From the cell containing the given text, extract its center point as [x, y] coordinate. 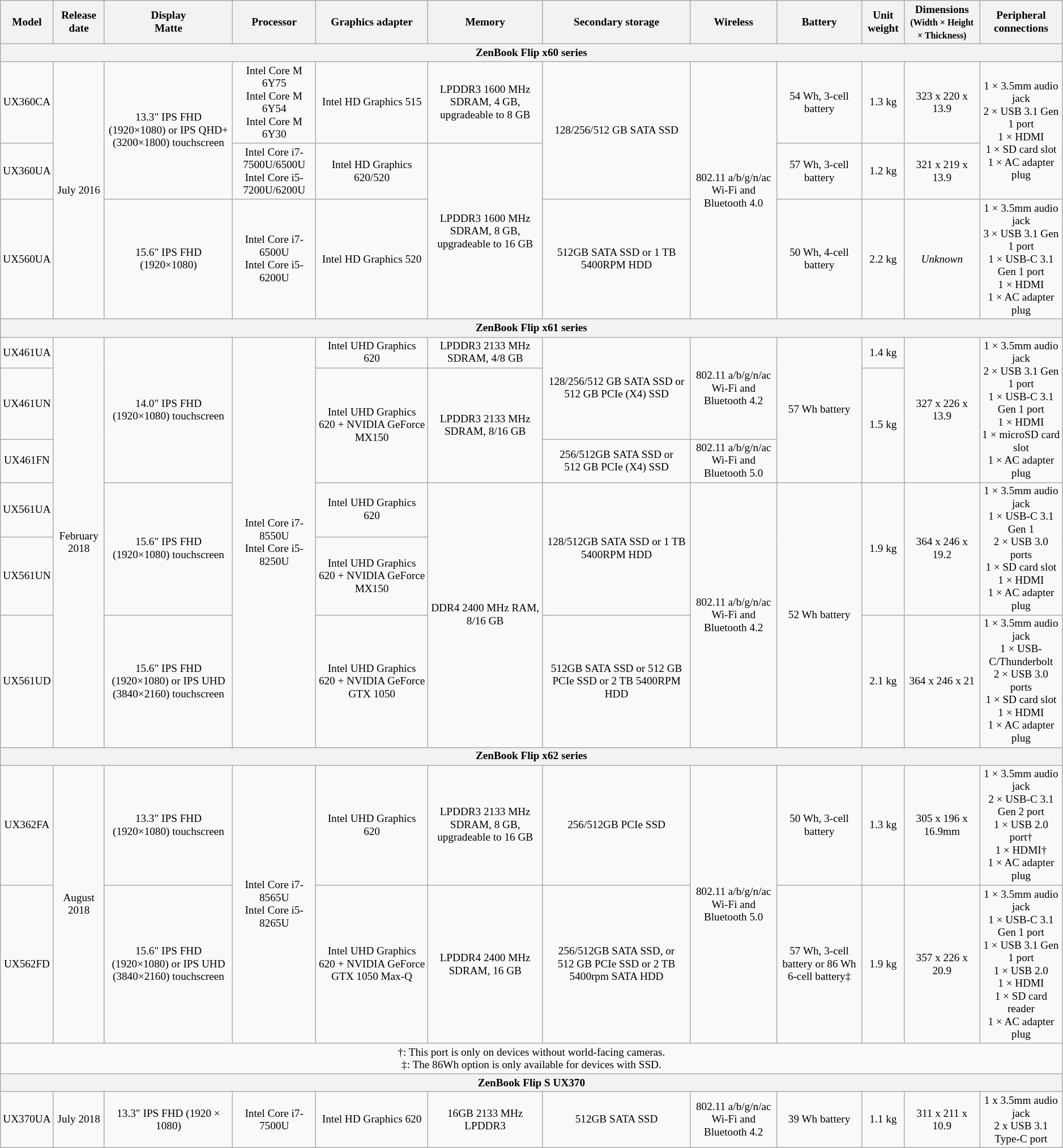
364 x 246 x 21 [942, 681]
Intel Core i7-7500U [274, 1120]
UX362FA [27, 825]
311 x 211 x 10.9 [942, 1120]
Release date [79, 23]
Intel Core i7-8550UIntel Core i5-8250U [274, 542]
1 × 3.5mm audio jack1 × USB-C 3.1 Gen 1 port1 × USB 3.1 Gen 1 port1 × USB 2.01 × HDMI1 × SD card reader1 × AC adapter plug [1021, 965]
256/512GB SATA SSD, or 512 GB PCIe SSD or 2 TB 5400rpm SATA HDD [617, 965]
327 x 226 x 13.9 [942, 410]
July 2018 [79, 1120]
1.4 kg [883, 352]
UX461UN [27, 404]
1 × 3.5mm audio jack1 × USB-C/Thunderbolt2 × USB 3.0 ports1 × SD card slot1 × HDMI1 × AC adapter plug [1021, 681]
July 2016 [79, 190]
50 Wh, 4-cell battery [819, 259]
1 × 3.5mm audio jack2 × USB 3.1 Gen 1 port1 × HDMI1 × SD card slot1 × AC adapter plug [1021, 130]
†: This port is only on devices without world-facing cameras.‡: The 86Wh option is only available for devices with SSD. [531, 1059]
16GB 2133 MHz LPDDR3 [485, 1120]
DDR4 2400 MHz RAM, 8/16 GB [485, 615]
LPDDR3 2133 MHz SDRAM, 4/8 GB [485, 352]
ZenBook Flip x61 series [531, 328]
Secondary storage [617, 23]
Processor [274, 23]
UX461FN [27, 461]
UX360UA [27, 171]
Unknown [942, 259]
13.3" IPS FHD (1920×1080) touchscreen [169, 825]
2.2 kg [883, 259]
LPDDR3 1600 MHz SDRAM, 4 GB, upgradeable to 8 GB [485, 102]
August 2018 [79, 905]
Intel HD Graphics 520 [372, 259]
256/512GB SATA SSD or 512 GB PCIe (X4) SSD [617, 461]
UX370UA [27, 1120]
Unit weight [883, 23]
1.5 kg [883, 425]
305 x 196 x 16.9mm [942, 825]
57 Wh, 3-cell battery or 86 Wh 6-cell battery‡ [819, 965]
52 Wh battery [819, 615]
UX561UD [27, 681]
512GB SATA SSD or 1 TB 5400RPM HDD [617, 259]
39 Wh battery [819, 1120]
1 x 3.5mm audio jack2 x USB 3.1 Type-C port [1021, 1120]
ZenBook Flip x60 series [531, 53]
Intel Core i7-8565UIntel Core i5-8265U [274, 905]
Battery [819, 23]
DisplayMatte [169, 23]
2.1 kg [883, 681]
Intel Core M 6Y75Intel Core M 6Y54Intel Core M 6Y30 [274, 102]
512GB SATA SSD or 512 GB PCIe SSD or 2 TB 5400RPM HDD [617, 681]
57 Wh, 3-cell battery [819, 171]
1.2 kg [883, 171]
Intel Core i7-6500UIntel Core i5-6200U [274, 259]
Dimensions(Width × Height × Thickness) [942, 23]
Peripheral connections [1021, 23]
Wireless [733, 23]
14.0" IPS FHD (1920×1080) touchscreen [169, 410]
321 x 219 x 13.9 [942, 171]
128/512GB SATA SSD or 1 TB 5400RPM HDD [617, 549]
323 x 220 x 13.9 [942, 102]
15.6" IPS FHD (1920×1080) [169, 259]
LPDDR3 1600 MHz SDRAM, 8 GB, upgradeable to 16 GB [485, 231]
357 x 226 x 20.9 [942, 965]
Memory [485, 23]
1 × 3.5mm audio jack1 × USB-C 3.1 Gen 12 × USB 3.0 ports1 × SD card slot1 × HDMI1 × AC adapter plug [1021, 549]
802.11 a/b/g/n/ac Wi-Fi and Bluetooth 4.0 [733, 190]
512GB SATA SSD [617, 1120]
128/256/512 GB SATA SSD or 512 GB PCIe (X4) SSD [617, 388]
Intel UHD Graphics 620 + NVIDIA GeForce GTX 1050 Max-Q [372, 965]
UX360CA [27, 102]
UX561UA [27, 509]
Graphics adapter [372, 23]
February 2018 [79, 542]
UX561UN [27, 576]
57 Wh battery [819, 410]
UX560UA [27, 259]
UX461UA [27, 352]
LPDDR3 2133 MHz SDRAM, 8/16 GB [485, 425]
13.3" IPS FHD (1920 × 1080) [169, 1120]
Intel HD Graphics 515 [372, 102]
256/512GB PCIe SSD [617, 825]
128/256/512 GB SATA SSD [617, 130]
54 Wh, 3-cell battery [819, 102]
ZenBook Flip S UX370 [531, 1083]
Intel UHD Graphics 620 + NVIDIA GeForce GTX 1050 [372, 681]
UX562FD [27, 965]
LPDDR4 2400 MHz SDRAM, 16 GB [485, 965]
ZenBook Flip x62 series [531, 756]
1 × 3.5mm audio jack2 × USB-C 3.1 Gen 2 port1 × USB 2.0 port†1 × HDMI†1 × AC adapter plug [1021, 825]
1 × 3.5mm audio jack2 × USB 3.1 Gen 1 port1 × USB-C 3.1 Gen 1 port1 × HDMI1 × microSD card slot1 × AC adapter plug [1021, 410]
50 Wh, 3-cell battery [819, 825]
Intel Core i7-7500U/6500UIntel Core i5-7200U/6200U [274, 171]
LPDDR3 2133 MHz SDRAM, 8 GB, upgradeable to 16 GB [485, 825]
Intel HD Graphics 620 [372, 1120]
15.6" IPS FHD (1920×1080) touchscreen [169, 549]
Intel HD Graphics 620/520 [372, 171]
364 x 246 x 19.2 [942, 549]
1.1 kg [883, 1120]
Model [27, 23]
1 × 3.5mm audio jack3 × USB 3.1 Gen 1 port1 × USB-C 3.1 Gen 1 port1 × HDMI1 × AC adapter plug [1021, 259]
13.3" IPS FHD (1920×1080) or IPS QHD+ (3200×1800) touchscreen [169, 130]
